Capture the cell that displays the provided text and extract its (X, Y) central coordinate. 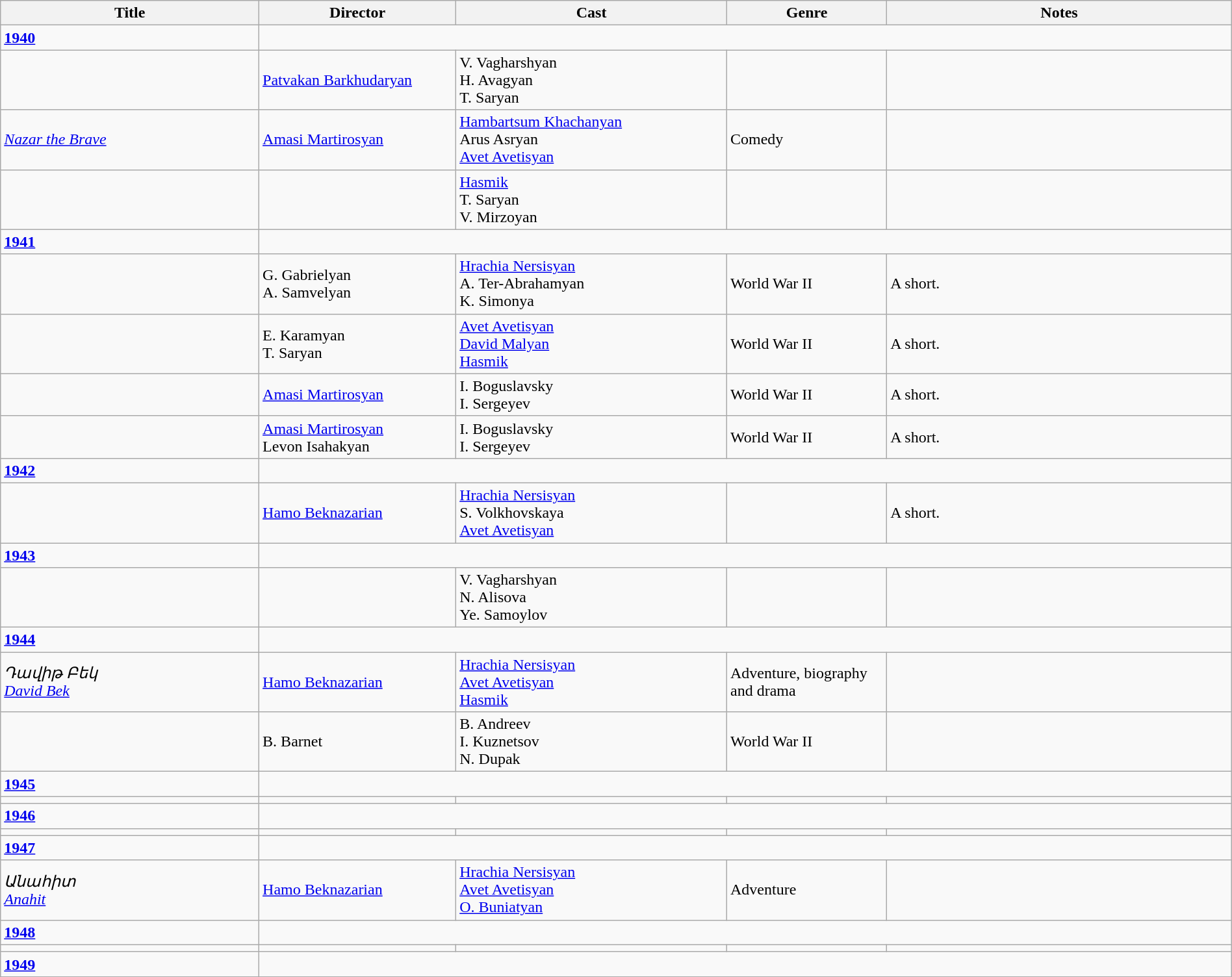
Cast (591, 13)
1947 (130, 848)
Patvakan Barkhudaryan (357, 80)
Title (130, 13)
Director (357, 13)
Adventure, biography and drama (806, 682)
V. Vagharshyan H. Avagyan T. Saryan (591, 80)
Hrachia NersisyanAvet AvetisyanO. Buniatyan (591, 890)
Hrachia NersisyanAvet Avetisyan Hasmik (591, 682)
1948 (130, 932)
G. Gabrielyan A. Samvelyan (357, 284)
Comedy (806, 140)
Դավիթ ԲեկDavid Bek (130, 682)
1946 (130, 816)
1949 (130, 964)
Hasmik T. Saryan V. Mirzoyan (591, 199)
1941 (130, 242)
Adventure (806, 890)
Nazar the Brave (130, 140)
Hrachia Nersisyan A. Ter-Abrahamyan K. Simonya (591, 284)
Avet Avetisyan David Malyan Hasmik (591, 344)
Amasi Martirosyan Levon Isahakyan (357, 437)
B. Barnet (357, 742)
V. Vagharshyan N. Alisova Ye. Samoylov (591, 598)
1942 (130, 470)
ԱնահիտAnahit (130, 890)
E. Karamyan T. Saryan (357, 344)
Hambartsum Khachanyan Arus Asryan Avet Avetisyan (591, 140)
Hrachia Nersisyan S. Volkhovskaya Avet Avetisyan (591, 513)
Notes (1059, 13)
1943 (130, 555)
B. Andreev I. Kuznetsov N. Dupak (591, 742)
1940 (130, 38)
1945 (130, 784)
1944 (130, 640)
Genre (806, 13)
